Find where the given text appears and provide that cell's center as [x, y] coordinate. 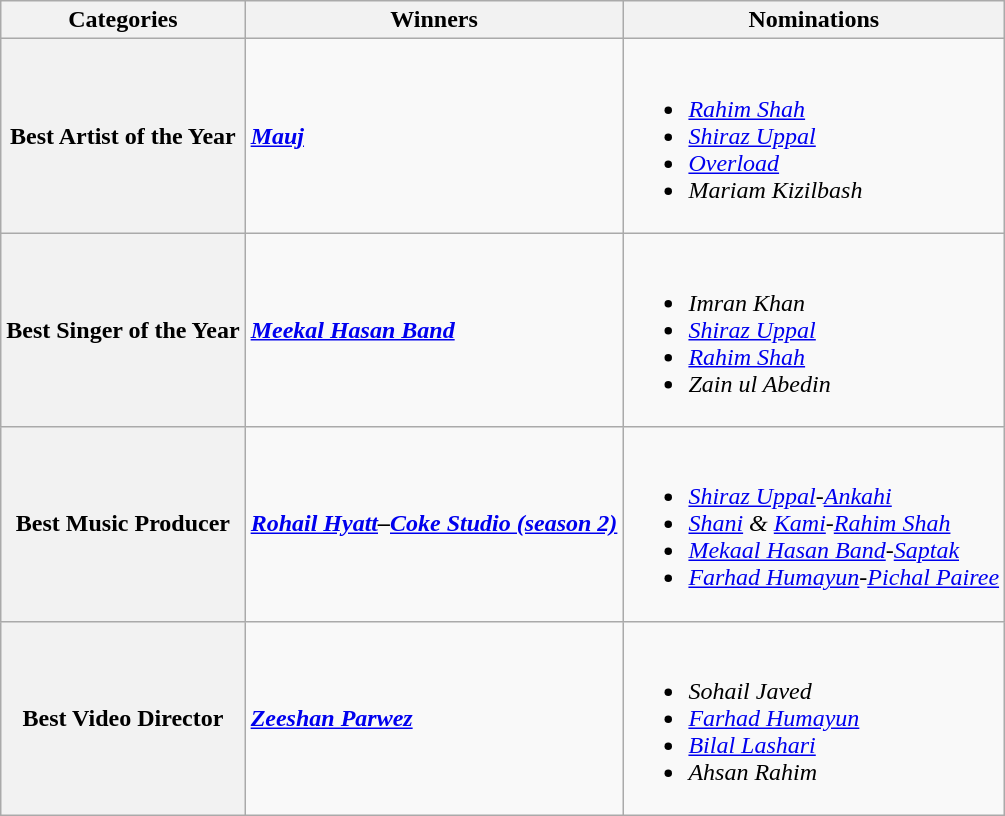
Imran KhanShiraz UppalRahim ShahZain ul Abedin [814, 330]
Categories [123, 20]
Sohail JavedFarhad HumayunBilal LashariAhsan Rahim [814, 718]
Mauj [434, 136]
Zeeshan Parwez [434, 718]
Best Singer of the Year [123, 330]
Nominations [814, 20]
Meekal Hasan Band [434, 330]
Best Artist of the Year [123, 136]
Best Video Director [123, 718]
Rohail Hyatt–Coke Studio (season 2) [434, 524]
Shiraz Uppal-AnkahiShani & Kami-Rahim ShahMekaal Hasan Band-SaptakFarhad Humayun-Pichal Pairee [814, 524]
Winners [434, 20]
Rahim ShahShiraz UppalOverloadMariam Kizilbash [814, 136]
Best Music Producer [123, 524]
